For the text-containing cell, return its midpoint in (X, Y) coordinate format. 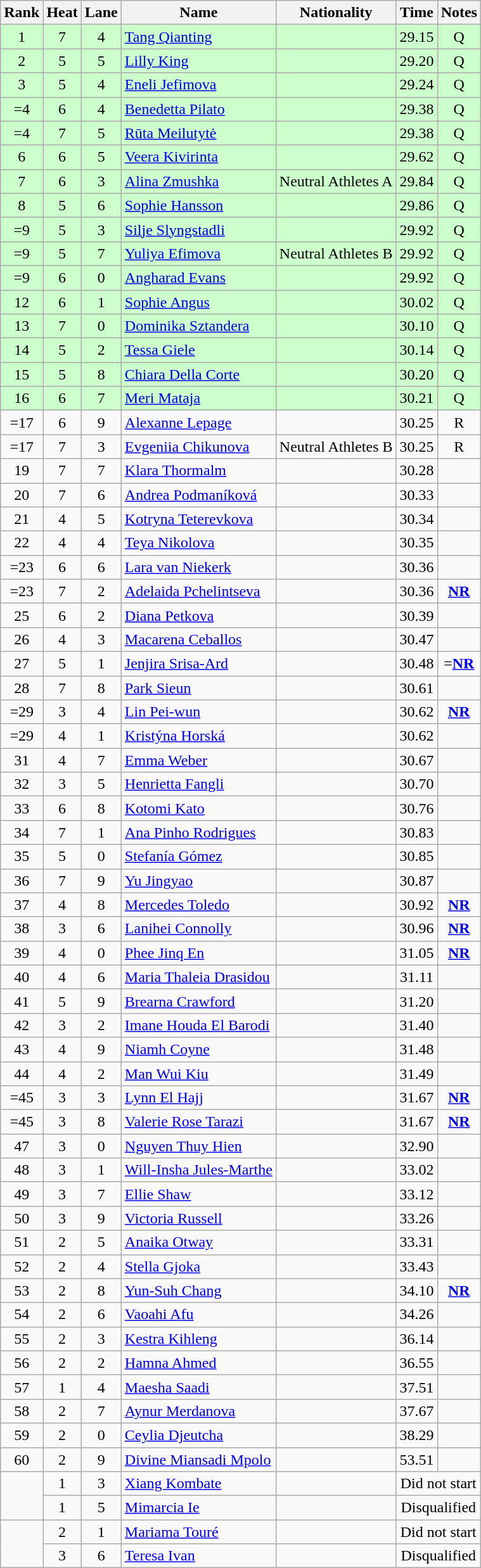
49 (22, 1194)
Alina Zmushka (198, 181)
30.96 (417, 929)
30.87 (417, 881)
29.86 (417, 205)
53 (22, 1291)
33.31 (417, 1242)
Phee Jinq En (198, 953)
Lanihei Connolly (198, 929)
30.21 (417, 398)
29.15 (417, 37)
Mariama Touré (198, 1532)
Evgeniia Chikunova (198, 447)
Imane Houda El Barodi (198, 1025)
Victoria Russell (198, 1218)
57 (22, 1387)
Anaika Otway (198, 1242)
29.20 (417, 61)
Emma Weber (198, 760)
Klara Thormalm (198, 471)
Henrietta Fangli (198, 784)
30.35 (417, 543)
38.29 (417, 1435)
59 (22, 1435)
26 (22, 639)
Angharad Evans (198, 277)
31.40 (417, 1025)
39 (22, 953)
21 (22, 519)
33.12 (417, 1194)
Ellie Shaw (198, 1194)
30.39 (417, 615)
43 (22, 1049)
Lara van Niekerk (198, 567)
13 (22, 326)
Notes (459, 13)
30.33 (417, 495)
Kotryna Teterevkova (198, 519)
30.92 (417, 905)
15 (22, 374)
Hamna Ahmed (198, 1363)
48 (22, 1170)
Alexanne Lepage (198, 423)
Aynur Merdanova (198, 1411)
Lane (101, 13)
34.10 (417, 1291)
33.02 (417, 1170)
Jenjira Srisa-Ard (198, 663)
Stella Gjoka (198, 1266)
54 (22, 1315)
=NR (459, 663)
Heat (62, 13)
Sophie Angus (198, 302)
29.84 (417, 181)
22 (22, 543)
Kestra Kihleng (198, 1339)
31.11 (417, 977)
Macarena Ceballos (198, 639)
Veera Kivirinta (198, 157)
30.02 (417, 302)
36 (22, 881)
Niamh Coyne (198, 1049)
58 (22, 1411)
33 (22, 808)
33.43 (417, 1266)
12 (22, 302)
55 (22, 1339)
Adelaida Pchelintseva (198, 591)
Vaoahi Afu (198, 1315)
Valerie Rose Tarazi (198, 1122)
30.67 (417, 760)
Tang Qianting (198, 37)
30.28 (417, 471)
Yu Jingyao (198, 881)
30.47 (417, 639)
40 (22, 977)
29.24 (417, 85)
56 (22, 1363)
Eneli Jefimova (198, 85)
Ceylia Djeutcha (198, 1435)
Divine Miansadi Mpolo (198, 1459)
30.83 (417, 832)
60 (22, 1459)
30.85 (417, 857)
Will-Insha Jules-Marthe (198, 1170)
Teya Nikolova (198, 543)
Mimarcia Ie (198, 1508)
Kristýna Horská (198, 736)
37.67 (417, 1411)
Time (417, 13)
36.55 (417, 1363)
52 (22, 1266)
37.51 (417, 1387)
Xiang Kombate (198, 1484)
Park Sieun (198, 687)
Meri Mataja (198, 398)
Lin Pei-wun (198, 712)
31.05 (417, 953)
53.51 (417, 1459)
Maria Thaleia Drasidou (198, 977)
Silje Slyngstadli (198, 229)
Dominika Sztandera (198, 326)
30.76 (417, 808)
Rank (22, 13)
41 (22, 1001)
37 (22, 905)
Yun-Suh Chang (198, 1291)
42 (22, 1025)
31 (22, 760)
Man Wui Kiu (198, 1074)
Maesha Saadi (198, 1387)
Neutral Athletes A (336, 181)
33.26 (417, 1218)
30.20 (417, 374)
32.90 (417, 1146)
44 (22, 1074)
30.14 (417, 350)
Ana Pinho Rodrigues (198, 832)
Stefanía Gómez (198, 857)
30.61 (417, 687)
51 (22, 1242)
38 (22, 929)
35 (22, 857)
Tessa Giele (198, 350)
14 (22, 350)
30.70 (417, 784)
Benedetta Pilato (198, 109)
30.48 (417, 663)
Chiara Della Corte (198, 374)
Lilly King (198, 61)
Name (198, 13)
Sophie Hansson (198, 205)
31.48 (417, 1049)
20 (22, 495)
30.34 (417, 519)
Brearna Crawford (198, 1001)
19 (22, 471)
Lynn El Hajj (198, 1098)
50 (22, 1218)
Nationality (336, 13)
31.20 (417, 1001)
34 (22, 832)
25 (22, 615)
31.49 (417, 1074)
36.14 (417, 1339)
27 (22, 663)
29.62 (417, 157)
34.26 (417, 1315)
16 (22, 398)
Rūta Meilutytė (198, 133)
Andrea Podmaníková (198, 495)
Nguyen Thuy Hien (198, 1146)
30.10 (417, 326)
Kotomi Kato (198, 808)
Diana Petkova (198, 615)
28 (22, 687)
47 (22, 1146)
32 (22, 784)
Yuliya Efimova (198, 253)
Mercedes Toledo (198, 905)
Teresa Ivan (198, 1556)
